Identify which cell holds the provided text, then report its (X, Y) central coordinate. 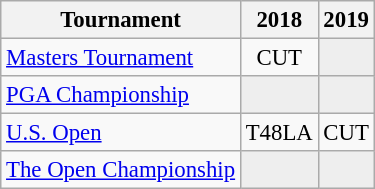
T48LA (279, 133)
2018 (279, 20)
U.S. Open (121, 133)
Masters Tournament (121, 58)
PGA Championship (121, 95)
The Open Championship (121, 170)
2019 (346, 20)
Tournament (121, 20)
